Output the (x, y) coordinate of the center of the cell containing the given text.  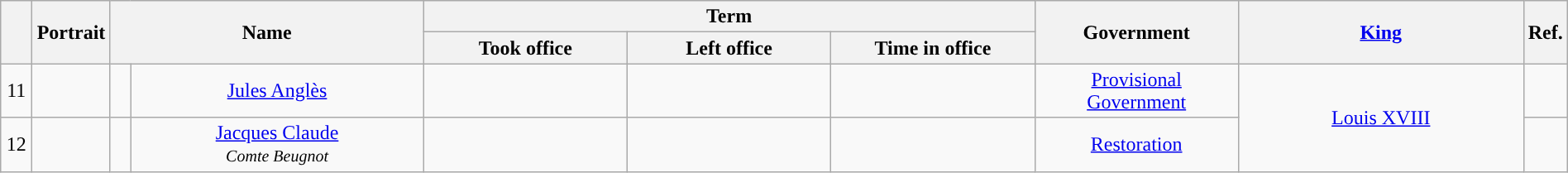
Louis XVIII (1381, 118)
11 (17, 91)
Time in office (933, 48)
Government (1136, 32)
Ref. (1545, 32)
12 (17, 144)
Jules Anglès (277, 91)
Took office (525, 48)
Portrait (71, 32)
Left office (729, 48)
Jacques ClaudeComte Beugnot (277, 144)
Provisional Government (1136, 91)
Term (729, 17)
Name (266, 32)
Restoration (1136, 144)
King (1381, 32)
